Return [X, Y] of the center of cell containing provided text 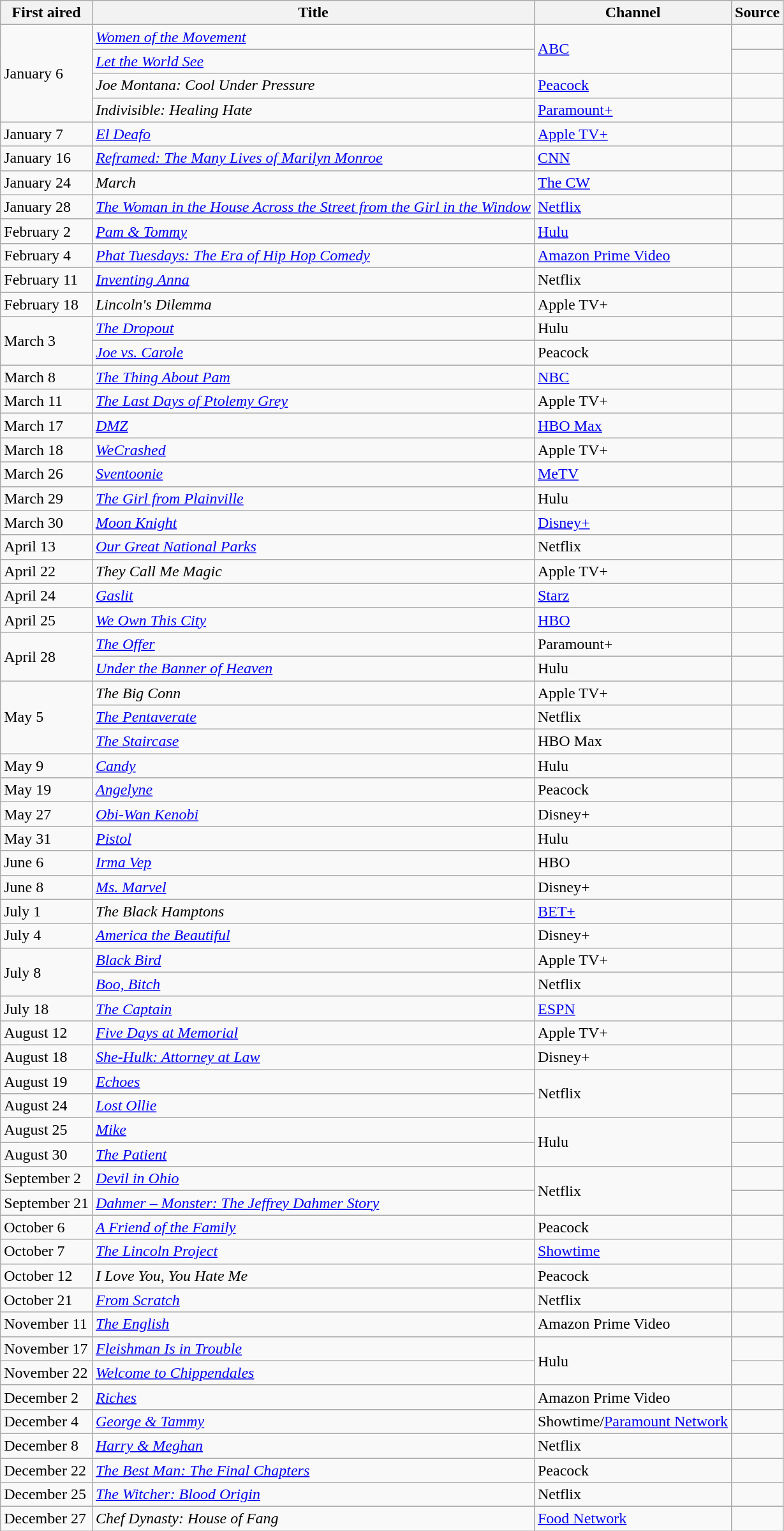
May 31 [47, 839]
March 17 [47, 426]
November 11 [47, 1324]
Reframed: The Many Lives of Marilyn Monroe [313, 158]
August 18 [47, 1057]
July 8 [47, 972]
May 9 [47, 766]
Food Network [633, 1519]
The Staircase [313, 742]
December 25 [47, 1495]
The Big Conn [313, 692]
ESPN [633, 1008]
Showtime/Paramount Network [633, 1421]
August 30 [47, 1154]
August 24 [47, 1106]
April 13 [47, 547]
April 24 [47, 595]
The Dropout [313, 329]
Riches [313, 1397]
March 3 [47, 341]
September 2 [47, 1179]
Sventoonie [313, 474]
January 6 [47, 73]
The Thing About Pam [313, 377]
January 28 [47, 207]
A Friend of the Family [313, 1227]
Phat Tuesdays: The Era of Hip Hop Comedy [313, 255]
Under the Banner of Heaven [313, 668]
ABC [633, 49]
Joe Montana: Cool Under Pressure [313, 86]
August 25 [47, 1130]
April 22 [47, 571]
BET+ [633, 911]
Chef Dynasty: House of Fang [313, 1519]
Source [758, 13]
America the Beautiful [313, 936]
Welcome to Chippendales [313, 1373]
The Woman in the House Across the Street from the Girl in the Window [313, 207]
From Scratch [313, 1300]
December 22 [47, 1470]
February 11 [47, 280]
January 24 [47, 183]
Showtime [633, 1251]
The Black Hamptons [313, 911]
Obi-Wan Kenobi [313, 814]
Boo, Bitch [313, 984]
February 18 [47, 304]
Harry & Meghan [313, 1445]
March 18 [47, 450]
January 16 [47, 158]
May 5 [47, 717]
Channel [633, 13]
October 12 [47, 1276]
Fleishman Is in Trouble [313, 1348]
July 4 [47, 936]
January 7 [47, 134]
Irma Vep [313, 863]
Black Bird [313, 960]
The Pentaverate [313, 717]
Mike [313, 1130]
November 17 [47, 1348]
December 27 [47, 1519]
December 2 [47, 1397]
The Offer [313, 644]
The Last Days of Ptolemy Grey [313, 401]
We Own This City [313, 620]
December 8 [47, 1445]
Inventing Anna [313, 280]
October 21 [47, 1300]
July 18 [47, 1008]
The Witcher: Blood Origin [313, 1495]
Lincoln's Dilemma [313, 304]
Moon Knight [313, 523]
DMZ [313, 426]
Devil in Ohio [313, 1179]
Let the World See [313, 61]
Ms. Marvel [313, 887]
Our Great National Parks [313, 547]
The Patient [313, 1154]
March [313, 183]
March 29 [47, 498]
Pistol [313, 839]
Joe vs. Carole [313, 353]
Dahmer – Monster: The Jeffrey Dahmer Story [313, 1203]
The Captain [313, 1008]
She-Hulk: Attorney at Law [313, 1057]
February 4 [47, 255]
March 11 [47, 401]
September 21 [47, 1203]
Title [313, 13]
April 25 [47, 620]
They Call Me Magic [313, 571]
MeTV [633, 474]
The Girl from Plainville [313, 498]
Starz [633, 595]
Indivisible: Healing Hate [313, 110]
The English [313, 1324]
April 28 [47, 656]
Gaslit [313, 595]
July 1 [47, 911]
August 12 [47, 1033]
Echoes [313, 1082]
CNN [633, 158]
WeCrashed [313, 450]
November 22 [47, 1373]
March 30 [47, 523]
The Best Man: The Final Chapters [313, 1470]
The CW [633, 183]
Five Days at Memorial [313, 1033]
August 19 [47, 1082]
The Lincoln Project [313, 1251]
I Love You, You Hate Me [313, 1276]
February 2 [47, 231]
March 26 [47, 474]
December 4 [47, 1421]
Angelyne [313, 790]
El Deafo [313, 134]
May 19 [47, 790]
May 27 [47, 814]
First aired [47, 13]
Women of the Movement [313, 37]
June 8 [47, 887]
Candy [313, 766]
George & Tammy [313, 1421]
October 6 [47, 1227]
Pam & Tommy [313, 231]
March 8 [47, 377]
NBC [633, 377]
Lost Ollie [313, 1106]
October 7 [47, 1251]
June 6 [47, 863]
